Identify which cell holds the provided text, then report its [x, y] central coordinate. 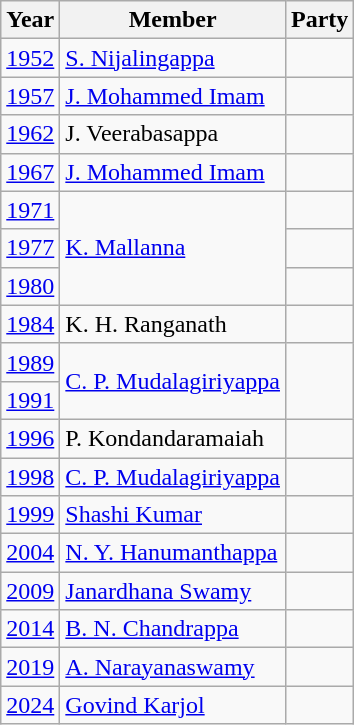
1989 [30, 362]
1991 [30, 400]
1967 [30, 172]
Year [30, 20]
A. Narayanaswamy [173, 667]
1971 [30, 210]
Party [320, 20]
2004 [30, 553]
B. N. Chandrappa [173, 629]
1952 [30, 58]
2009 [30, 591]
Member [173, 20]
1984 [30, 324]
S. Nijalingappa [173, 58]
N. Y. Hanumanthappa [173, 553]
1980 [30, 286]
1998 [30, 477]
Govind Karjol [173, 705]
2019 [30, 667]
Janardhana Swamy [173, 591]
1977 [30, 248]
1962 [30, 134]
1999 [30, 515]
K. H. Ranganath [173, 324]
K. Mallanna [173, 248]
Shashi Kumar [173, 515]
P. Kondandaramaiah [173, 438]
J. Veerabasappa [173, 134]
2024 [30, 705]
2014 [30, 629]
1957 [30, 96]
1996 [30, 438]
